For the text-containing cell, return its midpoint in [x, y] coordinate format. 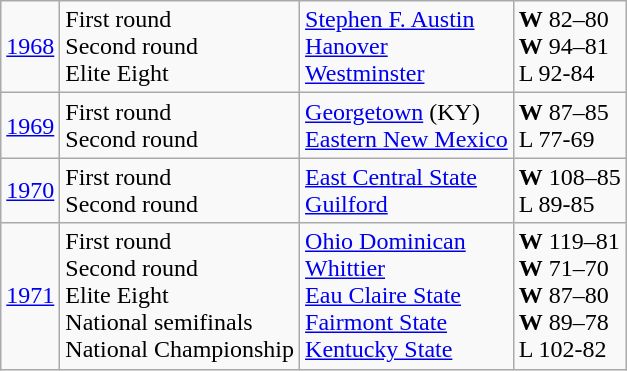
First roundSecond roundElite Eight [180, 47]
Stephen F. AustinHanoverWestminster [407, 47]
W 119–81W 71–70W 87–80W 89–78L 102-82 [570, 296]
First roundSecond roundElite EightNational semifinalsNational Championship [180, 296]
Georgetown (KY)Eastern New Mexico [407, 126]
1970 [30, 190]
W 108–85L 89-85 [570, 190]
Ohio DominicanWhittierEau Claire StateFairmont StateKentucky State [407, 296]
1968 [30, 47]
1971 [30, 296]
W 87–85L 77-69 [570, 126]
1969 [30, 126]
W 82–80W 94–81L 92-84 [570, 47]
East Central StateGuilford [407, 190]
